Identify which cell holds the provided text, then report its (x, y) central coordinate. 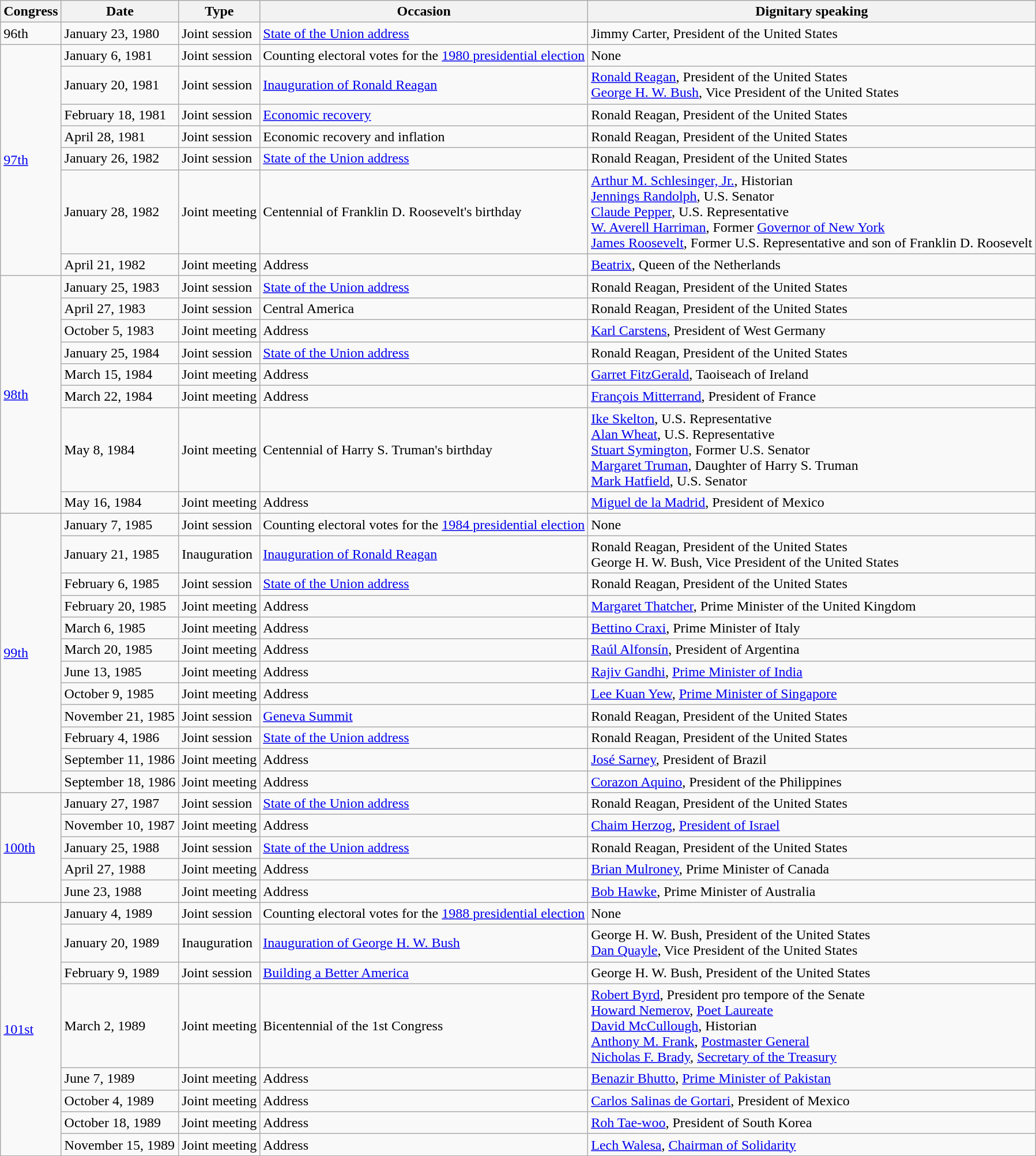
June 7, 1989 (120, 1079)
Economic recovery and inflation (424, 137)
October 9, 1985 (120, 694)
Roh Tae-woo, President of South Korea (812, 1123)
José Sarney, President of Brazil (812, 759)
January 7, 1985 (120, 525)
Geneva Summit (424, 716)
96th (31, 33)
March 22, 1984 (120, 397)
May 16, 1984 (120, 503)
Inauguration of George H. W. Bush (424, 943)
January 28, 1982 (120, 212)
Centennial of Harry S. Truman's birthday (424, 450)
September 18, 1986 (120, 781)
98th (31, 394)
Bob Hawke, Prime Minister of Australia (812, 891)
Lee Kuan Yew, Prime Minister of Singapore (812, 694)
June 13, 1985 (120, 672)
Central America (424, 308)
November 10, 1987 (120, 826)
Margaret Thatcher, Prime Minister of the United Kingdom (812, 606)
January 27, 1987 (120, 804)
April 28, 1981 (120, 137)
Corazon Aquino, President of the Philippines (812, 781)
Economic recovery (424, 115)
Counting electoral votes for the 1988 presidential election (424, 913)
January 25, 1988 (120, 848)
Date (120, 12)
January 6, 1981 (120, 55)
Garret FitzGerald, Taoiseach of Ireland (812, 375)
François Mitterrand, President of France (812, 397)
Beatrix, Queen of the Netherlands (812, 265)
April 27, 1983 (120, 308)
October 5, 1983 (120, 330)
Carlos Salinas de Gortari, President of Mexico (812, 1101)
January 23, 1980 (120, 33)
George H. W. Bush, President of the United StatesDan Quayle, Vice President of the United States (812, 943)
Benazir Bhutto, Prime Minister of Pakistan (812, 1079)
February 20, 1985 (120, 606)
February 18, 1981 (120, 115)
Counting electoral votes for the 1984 presidential election (424, 525)
January 4, 1989 (120, 913)
Bicentennial of the 1st Congress (424, 1026)
Dignitary speaking (812, 12)
January 26, 1982 (120, 159)
101st (31, 1029)
February 6, 1985 (120, 584)
Counting electoral votes for the 1980 presidential election (424, 55)
February 9, 1989 (120, 973)
Building a Better America (424, 973)
October 4, 1989 (120, 1101)
Karl Carstens, President of West Germany (812, 330)
100th (31, 848)
November 21, 1985 (120, 716)
Jimmy Carter, President of the United States (812, 33)
October 18, 1989 (120, 1123)
April 21, 1982 (120, 265)
Bettino Craxi, Prime Minister of Italy (812, 628)
George H. W. Bush, President of the United States (812, 973)
March 6, 1985 (120, 628)
June 23, 1988 (120, 891)
Miguel de la Madrid, President of Mexico (812, 503)
97th (31, 160)
February 4, 1986 (120, 737)
March 15, 1984 (120, 375)
Type (219, 12)
January 20, 1989 (120, 943)
January 21, 1985 (120, 555)
January 20, 1981 (120, 85)
Raúl Alfonsín, President of Argentina (812, 650)
Occasion (424, 12)
March 2, 1989 (120, 1026)
May 8, 1984 (120, 450)
March 20, 1985 (120, 650)
Chaim Herzog, President of Israel (812, 826)
Brian Mulroney, Prime Minister of Canada (812, 869)
Rajiv Gandhi, Prime Minister of India (812, 672)
September 11, 1986 (120, 759)
Lech Walesa, Chairman of Solidarity (812, 1144)
November 15, 1989 (120, 1144)
Centennial of Franklin D. Roosevelt's birthday (424, 212)
99th (31, 653)
April 27, 1988 (120, 869)
Congress (31, 12)
January 25, 1984 (120, 352)
January 25, 1983 (120, 287)
